Locate the cell with the specified text and output its (x, y) center coordinate. 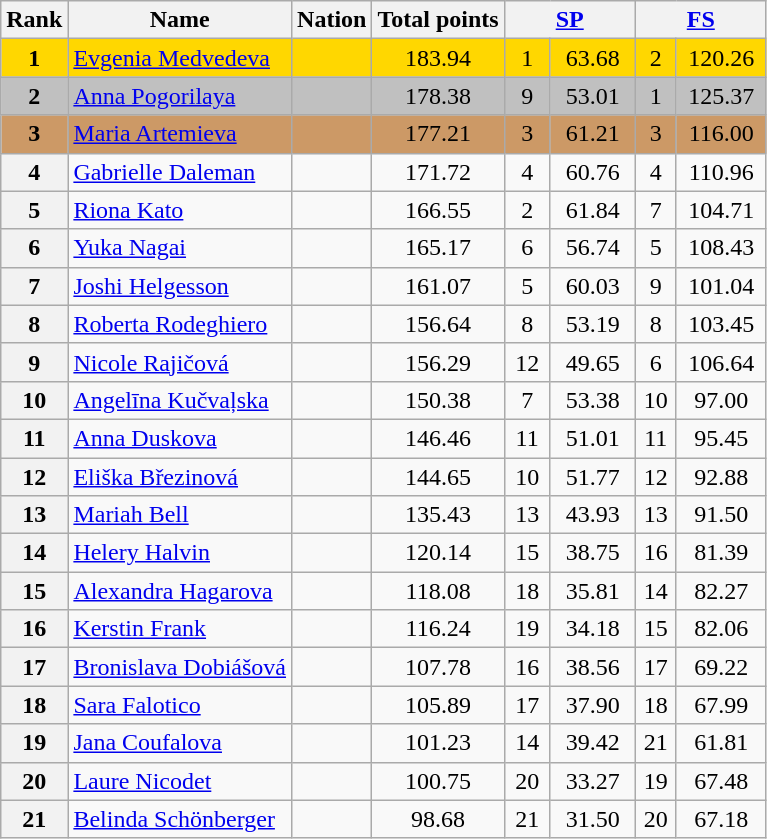
67.99 (721, 705)
53.38 (592, 400)
Name (180, 20)
Angelīna Kučvaļska (180, 400)
Bronislava Dobiášová (180, 667)
Sara Falotico (180, 705)
Mariah Bell (180, 515)
53.01 (592, 96)
Evgenia Medvedeva (180, 58)
Eliška Březinová (180, 477)
116.24 (438, 629)
178.38 (438, 96)
61.21 (592, 134)
Joshi Helgesson (180, 286)
Gabrielle Daleman (180, 172)
120.14 (438, 553)
110.96 (721, 172)
82.06 (721, 629)
106.64 (721, 362)
Belinda Schönberger (180, 819)
95.45 (721, 438)
101.04 (721, 286)
38.75 (592, 553)
161.07 (438, 286)
82.27 (721, 591)
35.81 (592, 591)
49.65 (592, 362)
Total points (438, 20)
Riona Kato (180, 210)
156.29 (438, 362)
156.64 (438, 324)
61.81 (721, 743)
34.18 (592, 629)
Alexandra Hagarova (180, 591)
60.03 (592, 286)
Jana Coufalova (180, 743)
183.94 (438, 58)
166.55 (438, 210)
144.65 (438, 477)
Laure Nicodet (180, 781)
165.17 (438, 248)
69.22 (721, 667)
Nicole Rajičová (180, 362)
FS (700, 20)
146.46 (438, 438)
104.71 (721, 210)
Anna Pogorilaya (180, 96)
60.76 (592, 172)
101.23 (438, 743)
105.89 (438, 705)
103.45 (721, 324)
Nation (332, 20)
SP (570, 20)
91.50 (721, 515)
97.00 (721, 400)
37.90 (592, 705)
108.43 (721, 248)
150.38 (438, 400)
Anna Duskova (180, 438)
56.74 (592, 248)
43.93 (592, 515)
177.21 (438, 134)
Yuka Nagai (180, 248)
107.78 (438, 667)
67.48 (721, 781)
171.72 (438, 172)
Maria Artemieva (180, 134)
61.84 (592, 210)
39.42 (592, 743)
33.27 (592, 781)
135.43 (438, 515)
98.68 (438, 819)
92.88 (721, 477)
81.39 (721, 553)
38.56 (592, 667)
125.37 (721, 96)
120.26 (721, 58)
63.68 (592, 58)
Helery Halvin (180, 553)
Kerstin Frank (180, 629)
67.18 (721, 819)
118.08 (438, 591)
Rank (34, 20)
116.00 (721, 134)
51.77 (592, 477)
53.19 (592, 324)
Roberta Rodeghiero (180, 324)
51.01 (592, 438)
31.50 (592, 819)
100.75 (438, 781)
